Locate the cell with the specified text and output its (X, Y) center coordinate. 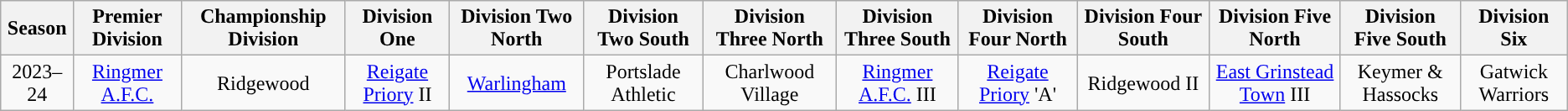
Division Six (1514, 29)
Reigate Priory II (397, 82)
Championship Division (263, 29)
Gatwick Warriors (1514, 82)
Season (37, 29)
Ringmer A.F.C. III (898, 82)
Division Four South (1143, 29)
Reigate Priory 'A' (1018, 82)
Division Five North (1275, 29)
Ridgewood II (1143, 82)
Ringmer A.F.C. (127, 82)
Division One (397, 29)
Ridgewood (263, 82)
Charlwood Village (770, 82)
East Grinstead Town III (1275, 82)
Division Four North (1018, 29)
Portslade Athletic (643, 82)
Warlingham (517, 82)
Premier Division (127, 29)
Division Two South (643, 29)
Division Three North (770, 29)
Division Five South (1400, 29)
2023–24 (37, 82)
Division Three South (898, 29)
Division Two North (517, 29)
Keymer & Hassocks (1400, 82)
